Determine the (x, y) coordinate at the center of the cell enclosing the given text.  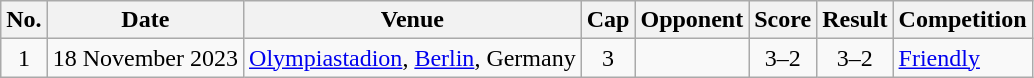
No. (24, 20)
Friendly (962, 58)
18 November 2023 (145, 58)
Opponent (692, 20)
Date (145, 20)
Result (855, 20)
1 (24, 58)
Olympiastadion, Berlin, Germany (413, 58)
Venue (413, 20)
Cap (608, 20)
Competition (962, 20)
Score (783, 20)
3 (608, 58)
